Output the (X, Y) coordinate of the center of the cell containing the given text.  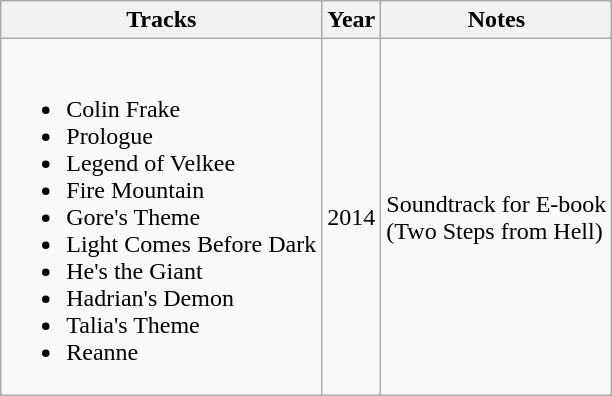
Tracks (162, 20)
Year (352, 20)
2014 (352, 217)
Notes (496, 20)
Soundtrack for E-book(Two Steps from Hell) (496, 217)
Colin FrakePrologueLegend of VelkeeFire MountainGore's ThemeLight Comes Before DarkHe's the GiantHadrian's DemonTalia's ThemeReanne (162, 217)
